For the text-containing cell, return its midpoint in [x, y] coordinate format. 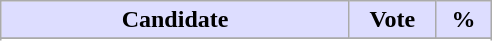
% [463, 20]
Candidate [176, 20]
Vote [392, 20]
